Determine the (x, y) coordinate at the center of the cell enclosing the given text.  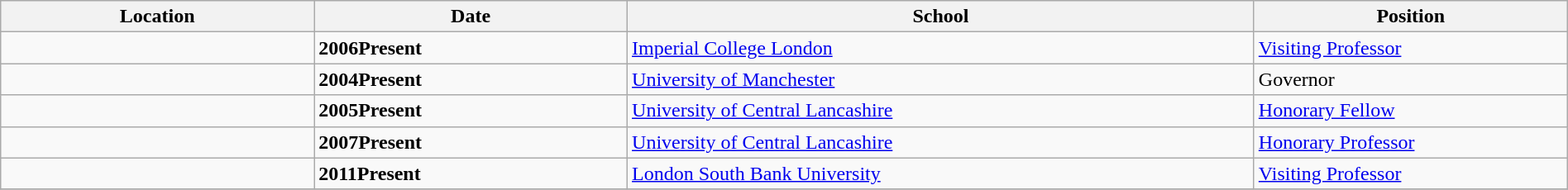
2007Present (471, 142)
London South Bank University (941, 173)
Location (157, 17)
Honorary Fellow (1411, 111)
Honorary Professor (1411, 142)
2006Present (471, 48)
2011Present (471, 173)
Date (471, 17)
2005Present (471, 111)
University of Manchester (941, 79)
2004Present (471, 79)
Position (1411, 17)
School (941, 17)
Imperial College London (941, 48)
Governor (1411, 79)
